Return [x, y] of the center of cell containing provided text 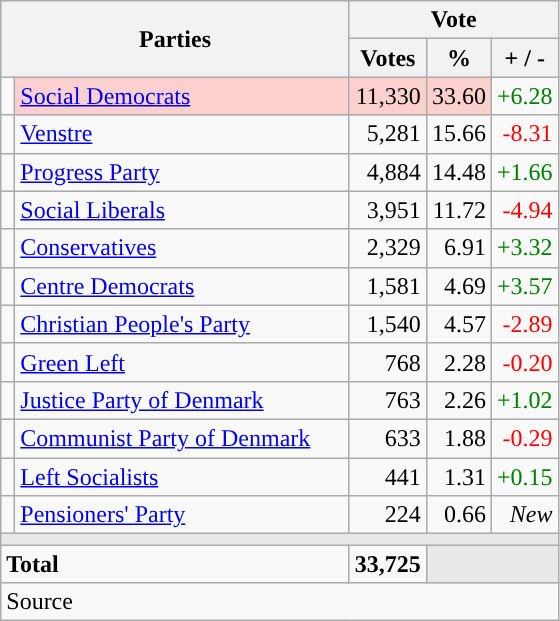
+3.32 [524, 248]
+ / - [524, 58]
763 [388, 400]
5,281 [388, 134]
1.31 [458, 477]
633 [388, 438]
+6.28 [524, 96]
11,330 [388, 96]
-8.31 [524, 134]
New [524, 515]
224 [388, 515]
4,884 [388, 172]
33,725 [388, 564]
-4.94 [524, 210]
% [458, 58]
+1.66 [524, 172]
15.66 [458, 134]
-0.29 [524, 438]
1,581 [388, 286]
Venstre [182, 134]
2,329 [388, 248]
Centre Democrats [182, 286]
4.69 [458, 286]
Pensioners' Party [182, 515]
768 [388, 362]
-0.20 [524, 362]
-2.89 [524, 324]
Social Democrats [182, 96]
Votes [388, 58]
2.28 [458, 362]
Progress Party [182, 172]
Source [280, 602]
Parties [176, 39]
11.72 [458, 210]
+1.02 [524, 400]
Communist Party of Denmark [182, 438]
+0.15 [524, 477]
Green Left [182, 362]
0.66 [458, 515]
1,540 [388, 324]
6.91 [458, 248]
2.26 [458, 400]
14.48 [458, 172]
Total [176, 564]
441 [388, 477]
Christian People's Party [182, 324]
+3.57 [524, 286]
3,951 [388, 210]
Social Liberals [182, 210]
1.88 [458, 438]
Left Socialists [182, 477]
Justice Party of Denmark [182, 400]
Vote [454, 20]
Conservatives [182, 248]
4.57 [458, 324]
33.60 [458, 96]
